Identify which cell holds the provided text, then report its (x, y) central coordinate. 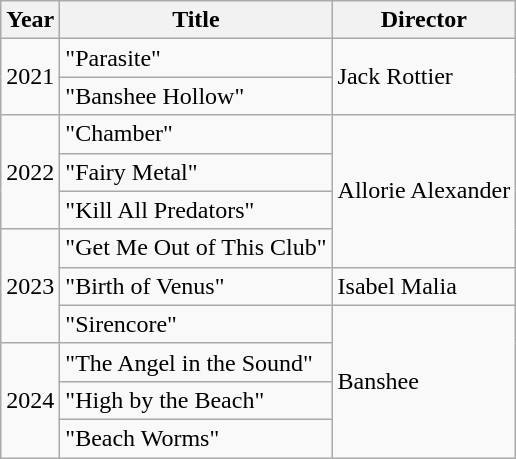
Isabel Malia (424, 286)
"Chamber" (196, 134)
"Fairy Metal" (196, 172)
"The Angel in the Sound" (196, 362)
"Get Me Out of This Club" (196, 248)
Director (424, 20)
Allorie Alexander (424, 191)
2021 (30, 77)
"Banshee Hollow" (196, 96)
"Parasite" (196, 58)
2024 (30, 400)
"High by the Beach" (196, 400)
"Beach Worms" (196, 438)
2022 (30, 172)
2023 (30, 286)
Title (196, 20)
"Birth of Venus" (196, 286)
Jack Rottier (424, 77)
Year (30, 20)
"Sirencore" (196, 324)
Banshee (424, 381)
"Kill All Predators" (196, 210)
